Detect which cell encompasses the target text, then output its (X, Y) center coordinate. 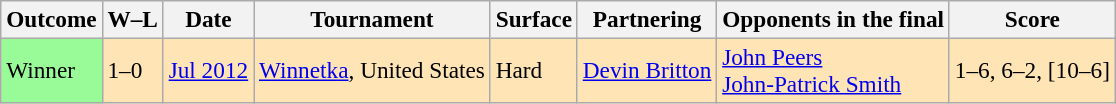
Hard (534, 70)
1–0 (132, 70)
Tournament (372, 19)
John Peers John-Patrick Smith (834, 70)
Winnetka, United States (372, 70)
Partnering (646, 19)
Date (208, 19)
Score (1032, 19)
1–6, 6–2, [10–6] (1032, 70)
Jul 2012 (208, 70)
Winner (52, 70)
Devin Britton (646, 70)
Outcome (52, 19)
Surface (534, 19)
W–L (132, 19)
Opponents in the final (834, 19)
